Capture the cell that displays the provided text and extract its [x, y] central coordinate. 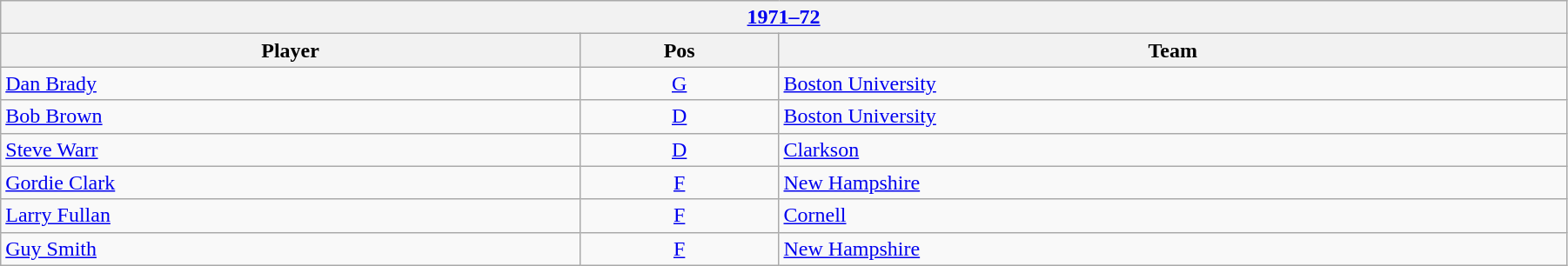
Guy Smith [291, 249]
Gordie Clark [291, 183]
Player [291, 50]
Bob Brown [291, 116]
Pos [679, 50]
G [679, 83]
Steve Warr [291, 150]
Larry Fullan [291, 216]
1971–72 [784, 17]
Clarkson [1173, 150]
Dan Brady [291, 83]
Cornell [1173, 216]
Team [1173, 50]
